From the cell containing the given text, extract its center point as (x, y) coordinate. 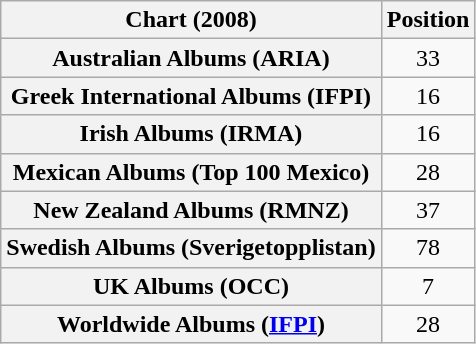
78 (428, 248)
Chart (2008) (191, 20)
Swedish Albums (Sverigetopplistan) (191, 248)
New Zealand Albums (RMNZ) (191, 210)
Worldwide Albums (IFPI) (191, 324)
Australian Albums (ARIA) (191, 58)
Irish Albums (IRMA) (191, 134)
7 (428, 286)
33 (428, 58)
UK Albums (OCC) (191, 286)
Greek International Albums (IFPI) (191, 96)
Mexican Albums (Top 100 Mexico) (191, 172)
37 (428, 210)
Position (428, 20)
